Find where the given text appears and provide that cell's center as (X, Y) coordinate. 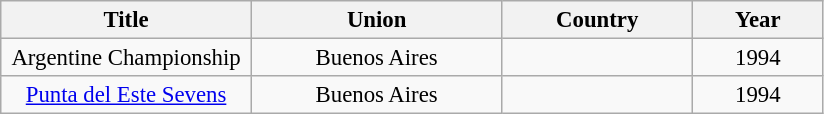
Punta del Este Sevens (126, 95)
Argentine Championship (126, 58)
Year (758, 20)
Union (376, 20)
Country (598, 20)
Title (126, 20)
